Output the [X, Y] coordinate of the center of the cell containing the given text.  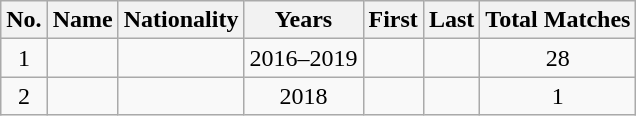
First [393, 20]
Total Matches [558, 20]
28 [558, 58]
2 [24, 96]
No. [24, 20]
Last [451, 20]
Years [304, 20]
2018 [304, 96]
Name [82, 20]
2016–2019 [304, 58]
Nationality [181, 20]
